Pinpoint the cell where the given text exists, returning its (X, Y) midpoint coordinate. 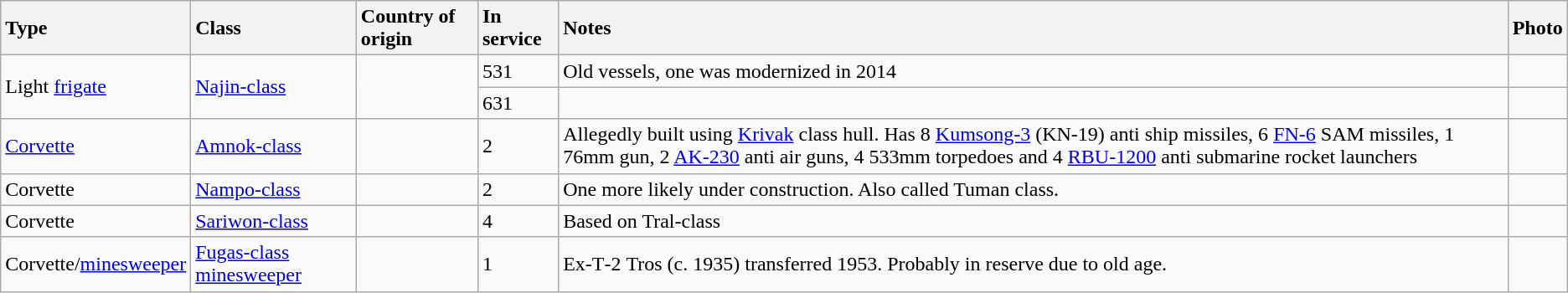
Najin-class (274, 87)
Corvette/minesweeper (95, 265)
1 (518, 265)
631 (518, 103)
Nampo-class (274, 189)
Light frigate (95, 87)
Amnok-class (274, 146)
One more likely under construction. Also called Tuman class. (1034, 189)
Type (95, 28)
Fugas-class minesweeper (274, 265)
Country of origin (417, 28)
In service (518, 28)
Old vessels, one was modernized in 2014 (1034, 71)
Photo (1538, 28)
Notes (1034, 28)
4 (518, 221)
Ex-Т-2 Tros (c. 1935) transferred 1953. Probably in reserve due to old age. (1034, 265)
Class (274, 28)
Based on Tral-class (1034, 221)
531 (518, 71)
Sariwon-class (274, 221)
